For the text-containing cell, return its midpoint in (X, Y) coordinate format. 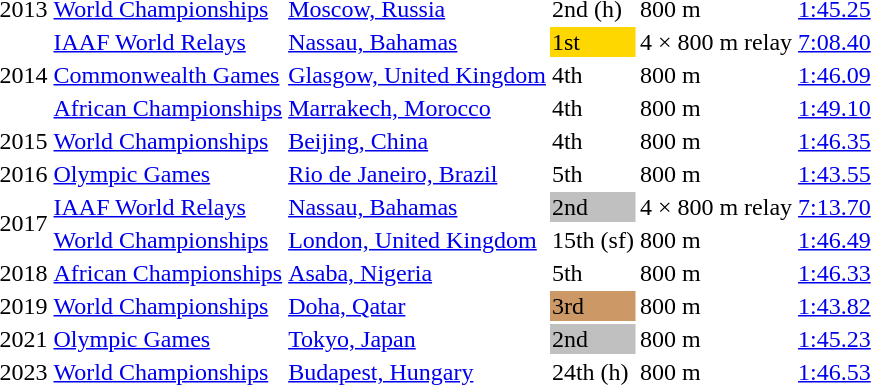
1st (592, 42)
Tokyo, Japan (418, 339)
Asaba, Nigeria (418, 273)
3rd (592, 306)
Marrakech, Morocco (418, 108)
Doha, Qatar (418, 306)
London, United Kingdom (418, 240)
Beijing, China (418, 141)
Commonwealth Games (168, 75)
15th (sf) (592, 240)
Glasgow, United Kingdom (418, 75)
Rio de Janeiro, Brazil (418, 174)
